Determine the (X, Y) coordinate at the center of the cell enclosing the given text.  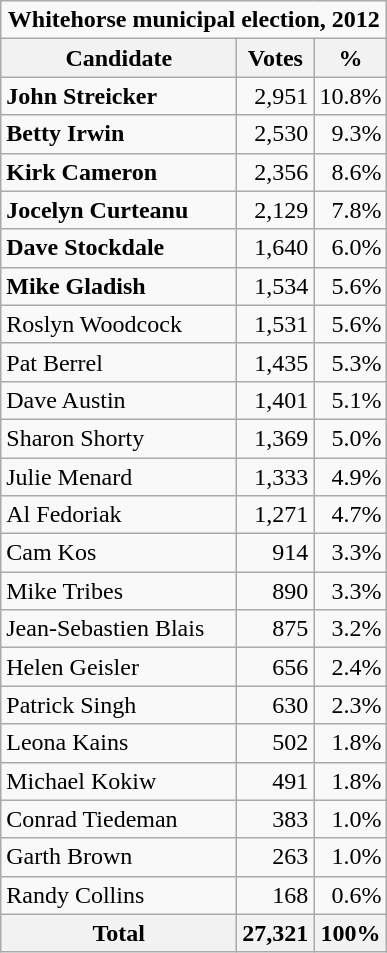
491 (276, 781)
Conrad Tiedeman (119, 819)
0.6% (350, 895)
1,534 (276, 286)
8.6% (350, 172)
4.9% (350, 477)
914 (276, 553)
2,129 (276, 210)
502 (276, 743)
Jocelyn Curteanu (119, 210)
Kirk Cameron (119, 172)
5.3% (350, 362)
Al Fedoriak (119, 515)
1,333 (276, 477)
27,321 (276, 933)
Patrick Singh (119, 705)
6.0% (350, 248)
Total (119, 933)
3.2% (350, 629)
Helen Geisler (119, 667)
2,356 (276, 172)
Jean-Sebastien Blais (119, 629)
Whitehorse municipal election, 2012 (194, 20)
Michael Kokiw (119, 781)
1,369 (276, 438)
656 (276, 667)
Mike Gladish (119, 286)
Betty Irwin (119, 134)
630 (276, 705)
Dave Austin (119, 400)
100% (350, 933)
Mike Tribes (119, 591)
Votes (276, 58)
5.0% (350, 438)
4.7% (350, 515)
2,530 (276, 134)
5.1% (350, 400)
2.4% (350, 667)
263 (276, 857)
383 (276, 819)
10.8% (350, 96)
Pat Berrel (119, 362)
Julie Menard (119, 477)
1,271 (276, 515)
7.8% (350, 210)
Garth Brown (119, 857)
Candidate (119, 58)
9.3% (350, 134)
2.3% (350, 705)
2,951 (276, 96)
890 (276, 591)
1,531 (276, 324)
Dave Stockdale (119, 248)
1,640 (276, 248)
Randy Collins (119, 895)
Cam Kos (119, 553)
John Streicker (119, 96)
% (350, 58)
1,401 (276, 400)
Roslyn Woodcock (119, 324)
1,435 (276, 362)
Leona Kains (119, 743)
168 (276, 895)
875 (276, 629)
Sharon Shorty (119, 438)
